From the cell containing the given text, extract its center point as [x, y] coordinate. 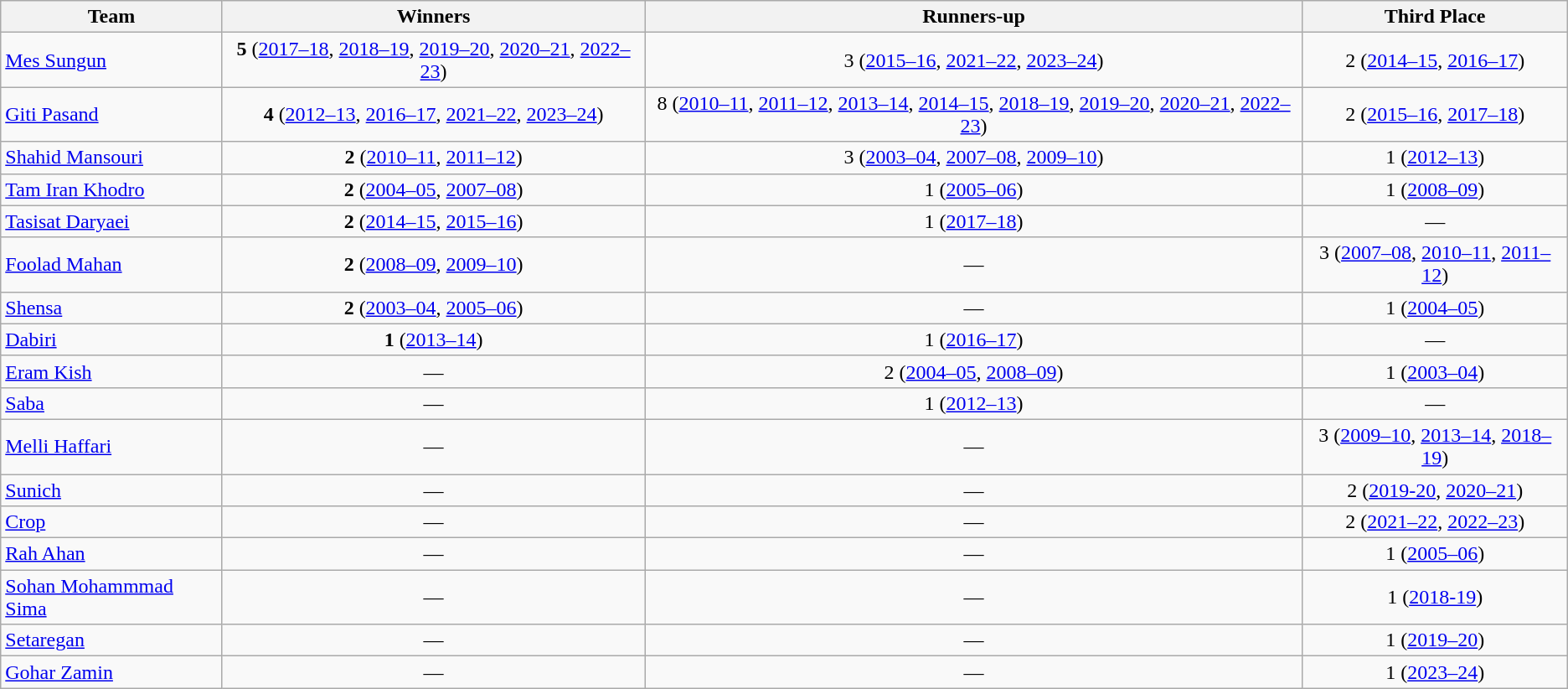
Runners-up [973, 17]
Third Place [1435, 17]
8 (2010–11, 2011–12, 2013–14, 2014–15, 2018–19, 2019–20, 2020–21, 2022–23) [973, 114]
1 (2013–14) [434, 339]
Shahid Mansouri [112, 158]
1 (2008–09) [1435, 189]
Mes Sungun [112, 60]
2 (2019-20, 2020–21) [1435, 490]
Setaregan [112, 640]
2 (2014–15, 2015–16) [434, 221]
2 (2004–05, 2007–08) [434, 189]
Tam Iran Khodro [112, 189]
2 (2010–11, 2011–12) [434, 158]
5 (2017–18, 2018–19, 2019–20, 2020–21, 2022–23) [434, 60]
Dabiri [112, 339]
2 (2004–05, 2008–09) [973, 371]
2 (2003–04, 2005–06) [434, 308]
Rah Ahan [112, 554]
Winners [434, 17]
3 (2003–04, 2007–08, 2009–10) [973, 158]
Team [112, 17]
Crop [112, 522]
Melli Haffari [112, 446]
2 (2021–22, 2022–23) [1435, 522]
2 (2015–16, 2017–18) [1435, 114]
Gohar Zamin [112, 672]
1 (2016–17) [973, 339]
Eram Kish [112, 371]
1 (2003–04) [1435, 371]
Foolad Mahan [112, 265]
Shensa [112, 308]
1 (2004–05) [1435, 308]
1 (2018-19) [1435, 597]
1 (2023–24) [1435, 672]
Tasisat Daryaei [112, 221]
3 (2015–16, 2021–22, 2023–24) [973, 60]
4 (2012–13, 2016–17, 2021–22, 2023–24) [434, 114]
1 (2019–20) [1435, 640]
3 (2009–10, 2013–14, 2018–19) [1435, 446]
Sunich [112, 490]
Saba [112, 403]
1 (2017–18) [973, 221]
3 (2007–08, 2010–11, 2011–12) [1435, 265]
Sohan Mohammmad Sima [112, 597]
2 (2014–15, 2016–17) [1435, 60]
Giti Pasand [112, 114]
2 (2008–09, 2009–10) [434, 265]
